Output the [x, y] coordinate of the center of the cell containing the given text.  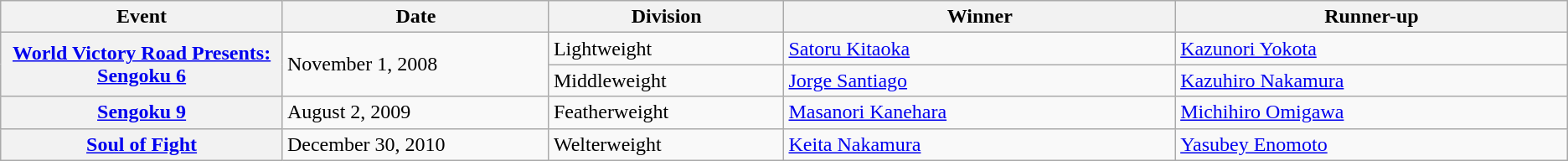
November 1, 2008 [415, 65]
Division [667, 17]
Runner-up [1372, 17]
Keita Nakamura [980, 144]
Event [142, 17]
Michihiro Omigawa [1372, 112]
Sengoku 9 [142, 112]
Featherweight [667, 112]
Lightweight [667, 49]
Winner [980, 17]
Date [415, 17]
August 2, 2009 [415, 112]
Jorge Santiago [980, 80]
Kazunori Yokota [1372, 49]
Welterweight [667, 144]
Middleweight [667, 80]
World Victory Road Presents: Sengoku 6 [142, 65]
Yasubey Enomoto [1372, 144]
Masanori Kanehara [980, 112]
December 30, 2010 [415, 144]
Kazuhiro Nakamura [1372, 80]
Satoru Kitaoka [980, 49]
Soul of Fight [142, 144]
